Capture the cell that displays the provided text and extract its [X, Y] central coordinate. 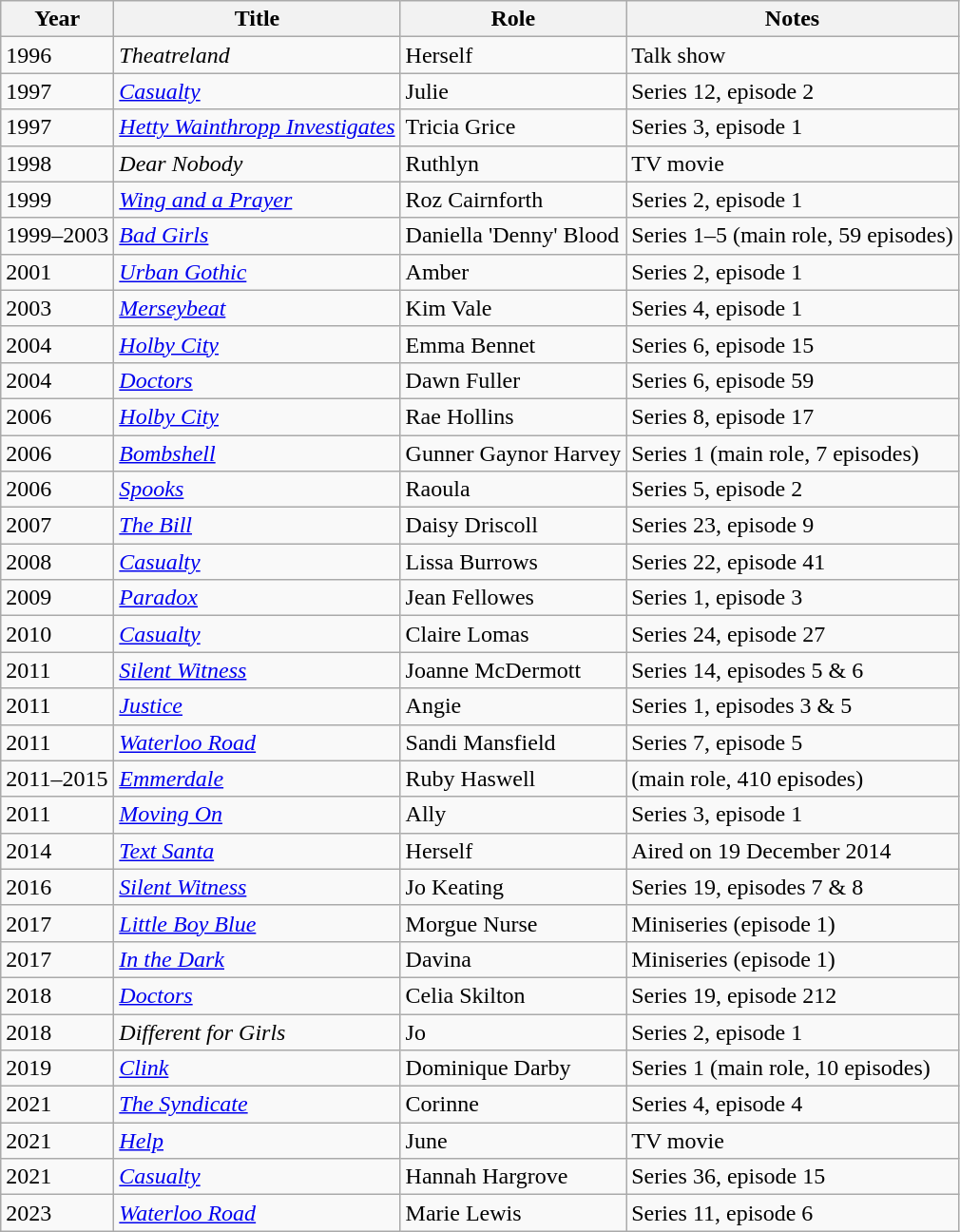
1999 [57, 200]
The Bill [257, 526]
Jean Fellowes [513, 598]
Series 22, episode 41 [793, 562]
Sandi Mansfield [513, 742]
Roz Cairnforth [513, 200]
Different for Girls [257, 1031]
Daisy Driscoll [513, 526]
2001 [57, 272]
Series 23, episode 9 [793, 526]
Bad Girls [257, 236]
Text Santa [257, 851]
Lissa Burrows [513, 562]
In the Dark [257, 959]
Talk show [793, 55]
Justice [257, 706]
Marie Lewis [513, 1213]
Series 4, episode 4 [793, 1105]
1996 [57, 55]
Jo [513, 1031]
Series 11, episode 6 [793, 1213]
Series 19, episode 212 [793, 995]
Spooks [257, 490]
Dominique Darby [513, 1068]
Series 4, episode 1 [793, 308]
2016 [57, 887]
Kim Vale [513, 308]
Series 1–5 (main role, 59 episodes) [793, 236]
Urban Gothic [257, 272]
Paradox [257, 598]
2019 [57, 1068]
Series 5, episode 2 [793, 490]
June [513, 1141]
Ally [513, 815]
Dawn Fuller [513, 380]
(main role, 410 episodes) [793, 779]
Series 24, episode 27 [793, 634]
2009 [57, 598]
Amber [513, 272]
Aired on 19 December 2014 [793, 851]
Series 19, episodes 7 & 8 [793, 887]
Hannah Hargrove [513, 1177]
Celia Skilton [513, 995]
Emmerdale [257, 779]
Series 1, episode 3 [793, 598]
Series 8, episode 17 [793, 416]
Series 6, episode 15 [793, 344]
2011–2015 [57, 779]
1998 [57, 164]
Angie [513, 706]
Rae Hollins [513, 416]
Wing and a Prayer [257, 200]
Joanne McDermott [513, 670]
Bombshell [257, 453]
Series 1 (main role, 10 episodes) [793, 1068]
Dear Nobody [257, 164]
Series 12, episode 2 [793, 91]
2023 [57, 1213]
Merseybeat [257, 308]
Series 36, episode 15 [793, 1177]
Raoula [513, 490]
Hetty Wainthropp Investigates [257, 127]
2008 [57, 562]
Emma Bennet [513, 344]
The Syndicate [257, 1105]
Jo Keating [513, 887]
Help [257, 1141]
Davina [513, 959]
Series 7, episode 5 [793, 742]
1999–2003 [57, 236]
2014 [57, 851]
Year [57, 19]
Tricia Grice [513, 127]
Series 1 (main role, 7 episodes) [793, 453]
Claire Lomas [513, 634]
Ruby Haswell [513, 779]
Ruthlyn [513, 164]
Moving On [257, 815]
Series 1, episodes 3 & 5 [793, 706]
Julie [513, 91]
Clink [257, 1068]
Series 6, episode 59 [793, 380]
2010 [57, 634]
Notes [793, 19]
2003 [57, 308]
Theatreland [257, 55]
Daniella 'Denny' Blood [513, 236]
Series 14, episodes 5 & 6 [793, 670]
2007 [57, 526]
Title [257, 19]
Morgue Nurse [513, 923]
Gunner Gaynor Harvey [513, 453]
Corinne [513, 1105]
Little Boy Blue [257, 923]
Role [513, 19]
